Determine the [X, Y] coordinate at the center of the cell enclosing the given text.  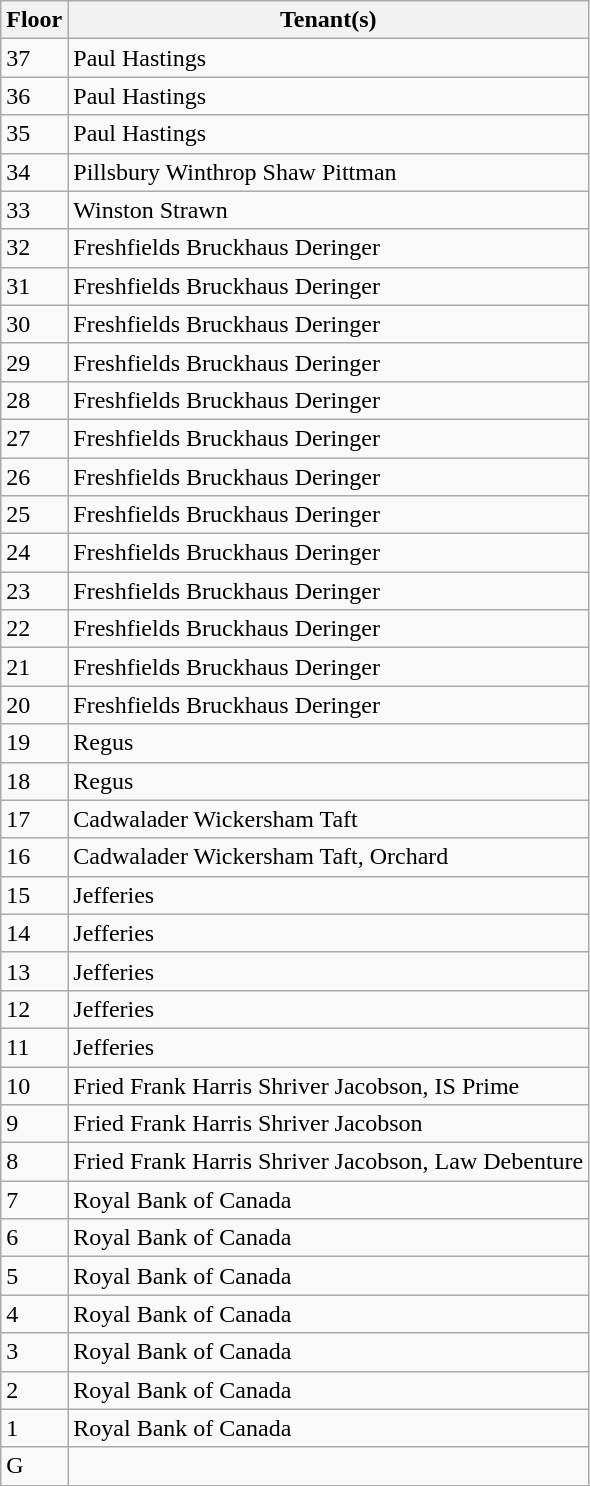
19 [34, 743]
Pillsbury Winthrop Shaw Pittman [328, 172]
16 [34, 857]
37 [34, 58]
21 [34, 667]
6 [34, 1238]
9 [34, 1124]
7 [34, 1200]
4 [34, 1314]
2 [34, 1390]
10 [34, 1085]
32 [34, 248]
18 [34, 781]
13 [34, 971]
G [34, 1466]
Floor [34, 20]
Cadwalader Wickersham Taft, Orchard [328, 857]
23 [34, 591]
8 [34, 1162]
Winston Strawn [328, 210]
5 [34, 1276]
Tenant(s) [328, 20]
33 [34, 210]
12 [34, 1009]
36 [34, 96]
24 [34, 553]
30 [34, 324]
14 [34, 933]
25 [34, 515]
Cadwalader Wickersham Taft [328, 819]
Fried Frank Harris Shriver Jacobson [328, 1124]
34 [34, 172]
27 [34, 438]
15 [34, 895]
17 [34, 819]
3 [34, 1352]
1 [34, 1428]
31 [34, 286]
11 [34, 1047]
22 [34, 629]
29 [34, 362]
35 [34, 134]
28 [34, 400]
Fried Frank Harris Shriver Jacobson, Law Debenture [328, 1162]
26 [34, 477]
Fried Frank Harris Shriver Jacobson, IS Prime [328, 1085]
20 [34, 705]
